For the text-containing cell, return its midpoint in (x, y) coordinate format. 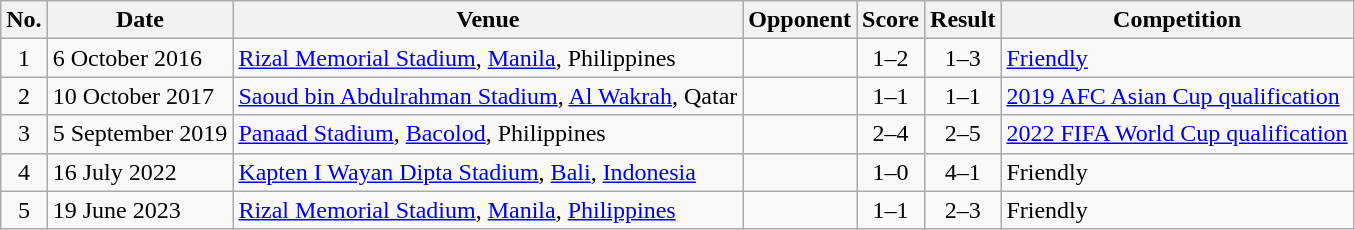
Saoud bin Abdulrahman Stadium, Al Wakrah, Qatar (488, 96)
Opponent (800, 20)
1–0 (891, 172)
2–4 (891, 134)
3 (24, 134)
2 (24, 96)
4–1 (963, 172)
Panaad Stadium, Bacolod, Philippines (488, 134)
Kapten I Wayan Dipta Stadium, Bali, Indonesia (488, 172)
6 October 2016 (140, 58)
2–3 (963, 210)
Competition (1177, 20)
1–2 (891, 58)
4 (24, 172)
Date (140, 20)
2019 AFC Asian Cup qualification (1177, 96)
10 October 2017 (140, 96)
19 June 2023 (140, 210)
2022 FIFA World Cup qualification (1177, 134)
16 July 2022 (140, 172)
5 (24, 210)
No. (24, 20)
Result (963, 20)
1–3 (963, 58)
1 (24, 58)
Score (891, 20)
5 September 2019 (140, 134)
Venue (488, 20)
2–5 (963, 134)
